Determine the [X, Y] coordinate at the center of the cell enclosing the given text.  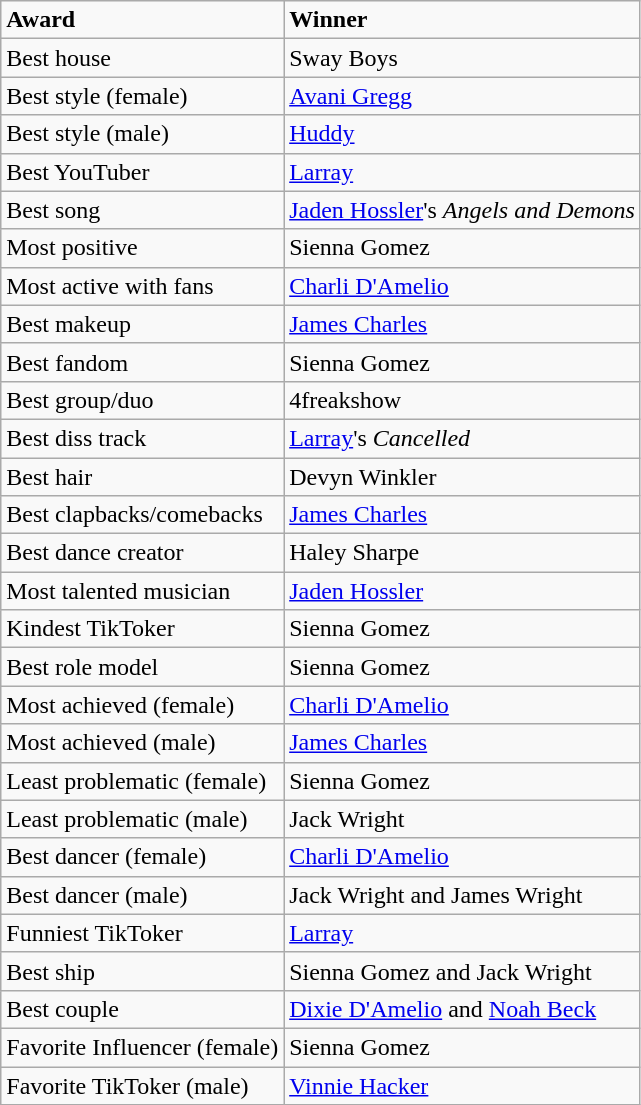
Huddy [462, 134]
Most active with fans [142, 286]
Most talented musician [142, 591]
Best group/duo [142, 400]
Most positive [142, 248]
Best makeup [142, 324]
Best diss track [142, 438]
Best fandom [142, 362]
Jaden Hossler's Angels and Demons [462, 210]
Favorite TikToker (male) [142, 1085]
Best style (male) [142, 134]
Winner [462, 20]
Best ship [142, 971]
Sienna Gomez and Jack Wright [462, 971]
Best dance creator [142, 553]
Best hair [142, 477]
Devyn Winkler [462, 477]
Most achieved (male) [142, 743]
Larray's Cancelled [462, 438]
Avani Gregg [462, 96]
Dixie D'Amelio and Noah Beck [462, 1009]
Best couple [142, 1009]
Best song [142, 210]
Best dancer (female) [142, 857]
Vinnie Hacker [462, 1085]
Most achieved (female) [142, 705]
Jaden Hossler [462, 591]
Best style (female) [142, 96]
Best dancer (male) [142, 895]
Funniest TikToker [142, 933]
Best house [142, 58]
Haley Sharpe [462, 553]
Jack Wright and James Wright [462, 895]
Award [142, 20]
Favorite Influencer (female) [142, 1047]
4freakshow [462, 400]
Sway Boys [462, 58]
Best YouTuber [142, 172]
Kindest TikToker [142, 629]
Least problematic (female) [142, 781]
Least problematic (male) [142, 819]
Best clapbacks/comebacks [142, 515]
Jack Wright [462, 819]
Best role model [142, 667]
